For the text-containing cell, return its midpoint in [x, y] coordinate format. 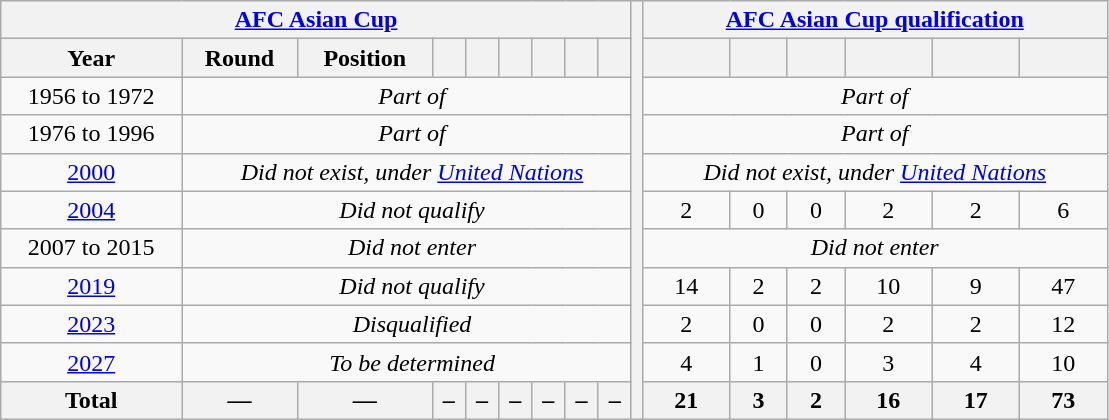
AFC Asian Cup [316, 20]
17 [976, 400]
Total [92, 400]
Year [92, 58]
16 [888, 400]
12 [1063, 324]
73 [1063, 400]
Disqualified [412, 324]
9 [976, 286]
Position [364, 58]
AFC Asian Cup qualification [874, 20]
6 [1063, 210]
2004 [92, 210]
2027 [92, 362]
2007 to 2015 [92, 248]
Round [240, 58]
47 [1063, 286]
1956 to 1972 [92, 96]
2019 [92, 286]
2000 [92, 172]
1 [758, 362]
1976 to 1996 [92, 134]
To be determined [412, 362]
2023 [92, 324]
21 [686, 400]
14 [686, 286]
